Capture the cell that displays the provided text and extract its [x, y] central coordinate. 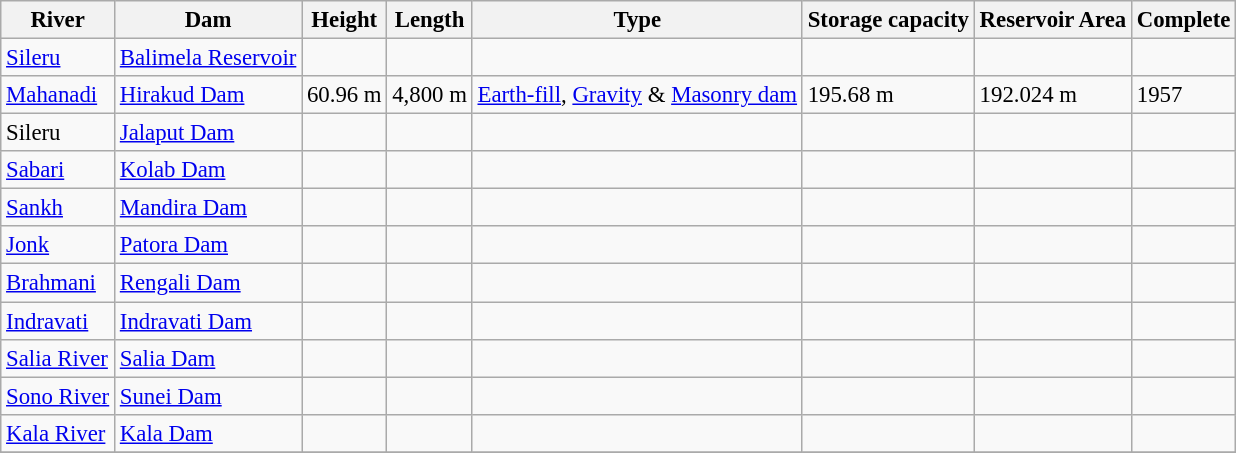
Sankh [58, 208]
Jalaput Dam [208, 133]
Salia Dam [208, 358]
1957 [1183, 95]
Indravati Dam [208, 321]
Jonk [58, 245]
Indravati [58, 321]
Sono River [58, 396]
Dam [208, 20]
Mandira Dam [208, 208]
Kala Dam [208, 433]
Mahanadi [58, 95]
Hirakud Dam [208, 95]
Balimela Reservoir [208, 58]
Earth-fill, Gravity & Masonry dam [637, 95]
Salia River [58, 358]
Length [430, 20]
4,800 m [430, 95]
Kolab Dam [208, 170]
Storage capacity [888, 20]
Reservoir Area [1052, 20]
195.68 m [888, 95]
River [58, 20]
60.96 m [344, 95]
Height [344, 20]
Complete [1183, 20]
Type [637, 20]
192.024 m [1052, 95]
Patora Dam [208, 245]
Brahmani [58, 283]
Sabari [58, 170]
Kala River [58, 433]
Rengali Dam [208, 283]
Sunei Dam [208, 396]
